Scan for the cell matching the given text and deliver its [x, y] coordinate at center. 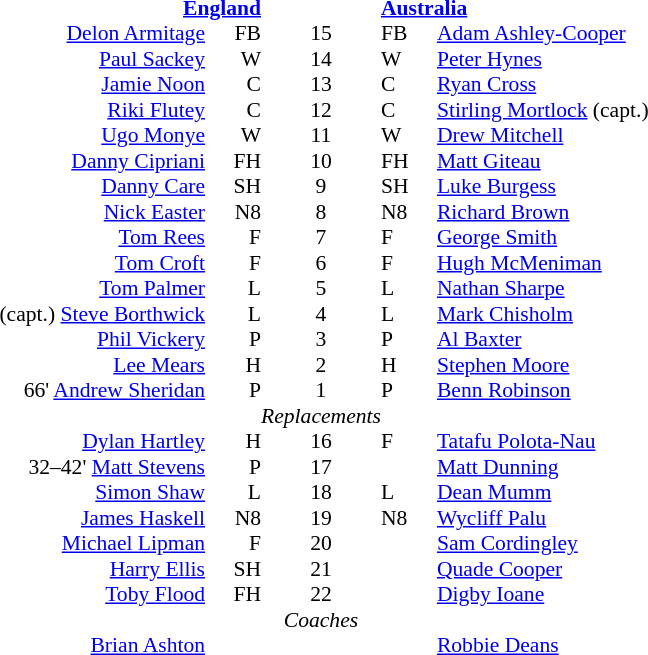
9 [321, 187]
Replacements [321, 416]
20 [321, 543]
5 [321, 289]
14 [321, 59]
Coaches [321, 620]
7 [321, 237]
17 [321, 467]
10 [321, 161]
8 [321, 212]
2 [321, 365]
12 [321, 110]
22 [321, 595]
18 [321, 493]
13 [321, 85]
1 [321, 391]
16 [321, 441]
3 [321, 339]
4 [321, 314]
19 [321, 518]
6 [321, 263]
15 [321, 33]
21 [321, 569]
11 [321, 135]
